From the cell containing the given text, extract its center point as (X, Y) coordinate. 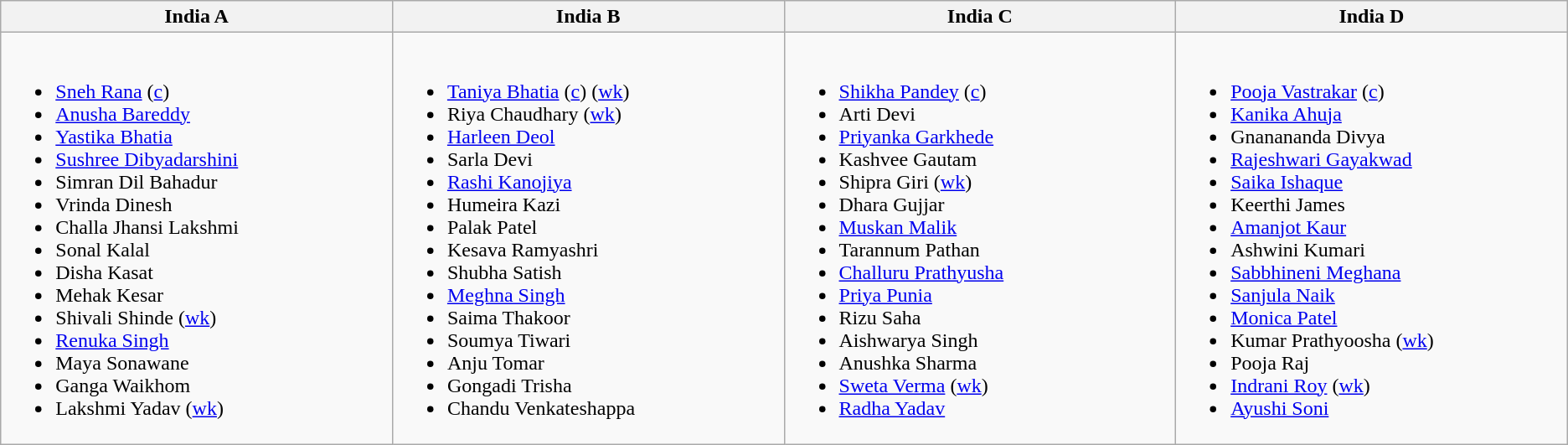
India A (197, 17)
India D (1372, 17)
India C (980, 17)
India B (588, 17)
